From the cell containing the given text, extract its center point as (x, y) coordinate. 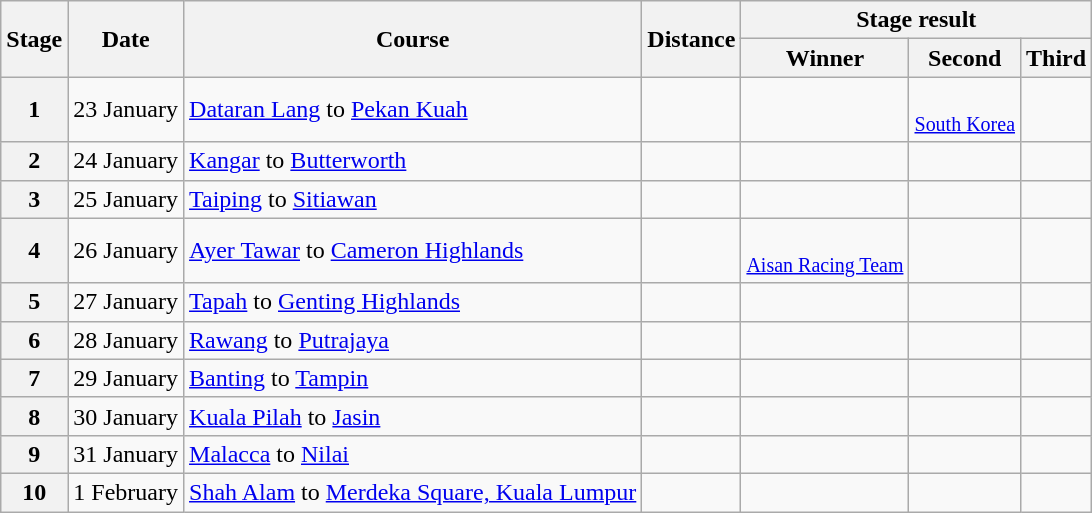
9 (34, 454)
Aisan Racing Team (825, 250)
Kuala Pilah to Jasin (413, 416)
25 January (126, 199)
Ayer Tawar to Cameron Highlands (413, 250)
Date (126, 39)
6 (34, 340)
Banting to Tampin (413, 378)
24 January (126, 161)
8 (34, 416)
10 (34, 492)
1 (34, 110)
Winner (825, 58)
Kangar to Butterworth (413, 161)
Course (413, 39)
Malacca to Nilai (413, 454)
Dataran Lang to Pekan Kuah (413, 110)
Tapah to Genting Highlands (413, 302)
7 (34, 378)
Stage (34, 39)
5 (34, 302)
23 January (126, 110)
1 February (126, 492)
4 (34, 250)
Rawang to Putrajaya (413, 340)
3 (34, 199)
Shah Alam to Merdeka Square, Kuala Lumpur (413, 492)
South Korea (965, 110)
28 January (126, 340)
Taiping to Sitiawan (413, 199)
31 January (126, 454)
2 (34, 161)
Second (965, 58)
30 January (126, 416)
Stage result (916, 20)
Distance (692, 39)
26 January (126, 250)
29 January (126, 378)
27 January (126, 302)
Third (1056, 58)
